Provide the (x, y) coordinate of the cell's center where the given text is located.  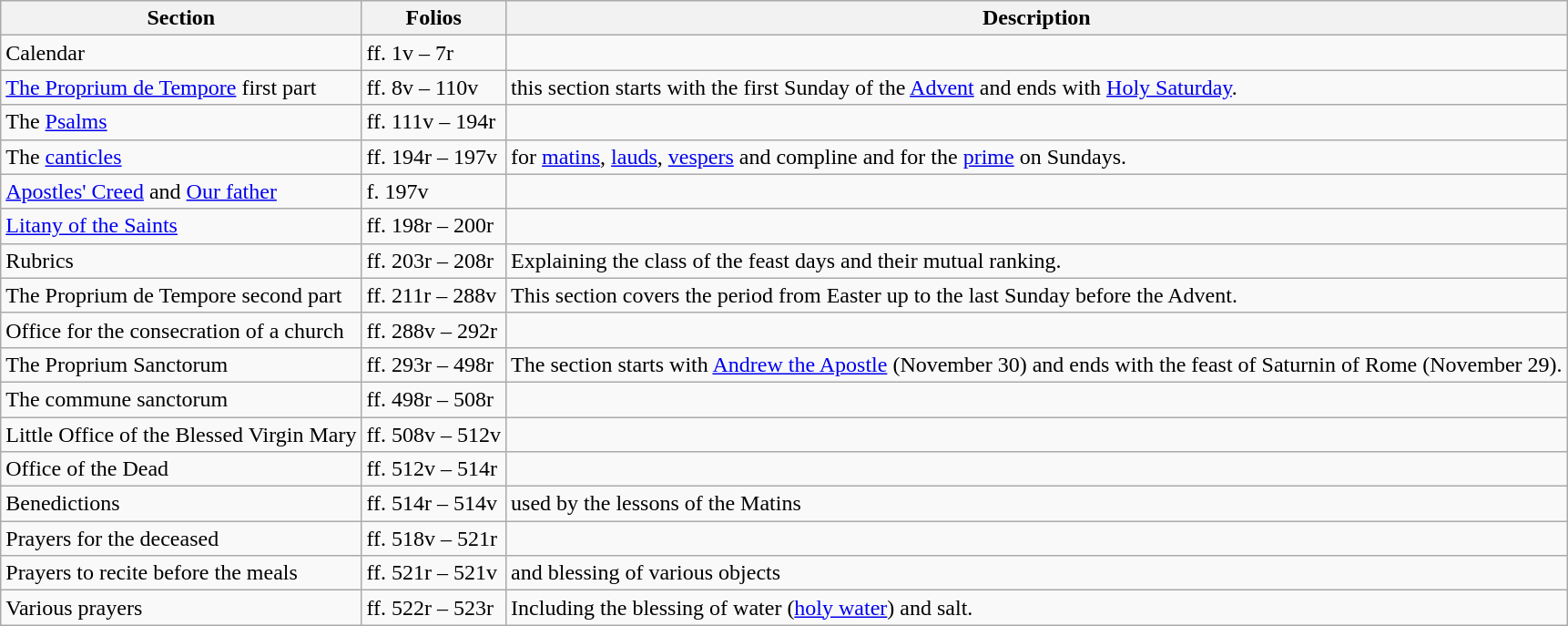
ff. 8v – 110v (433, 87)
Calendar (181, 53)
Litany of the Saints (181, 226)
Description (1036, 18)
This section covers the period from Easter up to the last Sunday before the Advent. (1036, 295)
ff. 293r – 498r (433, 364)
Section (181, 18)
Benedictions (181, 504)
Prayers to recite before the meals (181, 573)
Prayers for the deceased (181, 539)
used by the lessons of the Matins (1036, 504)
The Proprium Sanctorum (181, 364)
and blessing of various objects (1036, 573)
ff. 514r – 514v (433, 504)
Rubrics (181, 261)
The Psalms (181, 122)
ff. 194r – 197v (433, 157)
Various prayers (181, 608)
ff. 508v – 512v (433, 435)
ff. 498r – 508r (433, 399)
ff. 288v – 292r (433, 330)
Including the blessing of water (holy water) and salt. (1036, 608)
Office of the Dead (181, 469)
ff. 521r – 521v (433, 573)
ff. 211r – 288v (433, 295)
ff. 1v – 7r (433, 53)
Little Office of the Blessed Virgin Mary (181, 435)
f. 197v (433, 191)
ff. 111v – 194r (433, 122)
ff. 522r – 523r (433, 608)
The commune sanctorum (181, 399)
ff. 512v – 514r (433, 469)
Office for the consecration of a church (181, 330)
ff. 198r – 200r (433, 226)
The Proprium de Tempore second part (181, 295)
ff. 518v – 521r (433, 539)
Folios (433, 18)
for matins, lauds, vespers and compline and for the prime on Sundays. (1036, 157)
The section starts with Andrew the Apostle (November 30) and ends with the feast of Saturnin of Rome (November 29). (1036, 364)
The canticles (181, 157)
this section starts with the first Sunday of the Advent and ends with Holy Saturday. (1036, 87)
The Proprium de Tempore first part (181, 87)
Explaining the class of the feast days and their mutual ranking. (1036, 261)
Apostles' Creed and Our father (181, 191)
ff. 203r – 208r (433, 261)
